Scan for the cell matching the given text and deliver its [x, y] coordinate at center. 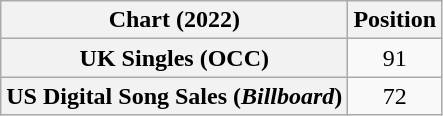
91 [395, 58]
US Digital Song Sales (Billboard) [174, 96]
UK Singles (OCC) [174, 58]
Chart (2022) [174, 20]
72 [395, 96]
Position [395, 20]
